For the text-containing cell, return its midpoint in (X, Y) coordinate format. 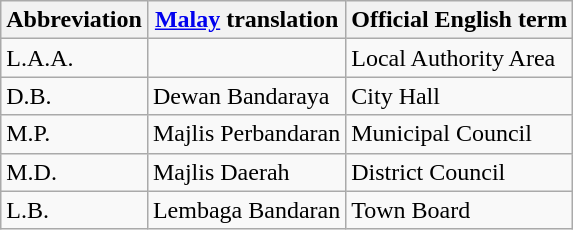
Lembaga Bandaran (246, 210)
M.D. (74, 172)
Abbreviation (74, 20)
Malay translation (246, 20)
Municipal Council (460, 134)
L.A.A. (74, 58)
Dewan Bandaraya (246, 96)
District Council (460, 172)
Official English term (460, 20)
Town Board (460, 210)
Local Authority Area (460, 58)
Majlis Daerah (246, 172)
M.P. (74, 134)
D.B. (74, 96)
City Hall (460, 96)
Majlis Perbandaran (246, 134)
L.B. (74, 210)
